Return the (x, y) coordinate for the center point of the cell that contains the specified text.  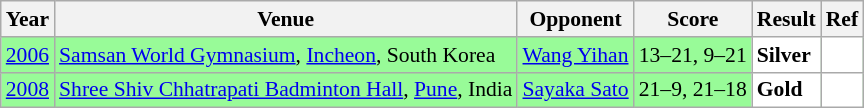
Wang Yihan (575, 55)
Venue (286, 19)
Samsan World Gymnasium, Incheon, South Korea (286, 55)
21–9, 21–18 (693, 90)
Ref (842, 19)
Shree Shiv Chhatrapati Badminton Hall, Pune, India (286, 90)
Opponent (575, 19)
Silver (786, 55)
13–21, 9–21 (693, 55)
Year (28, 19)
Gold (786, 90)
Result (786, 19)
Score (693, 19)
2006 (28, 55)
Sayaka Sato (575, 90)
2008 (28, 90)
